Detect which cell encompasses the target text, then output its (x, y) center coordinate. 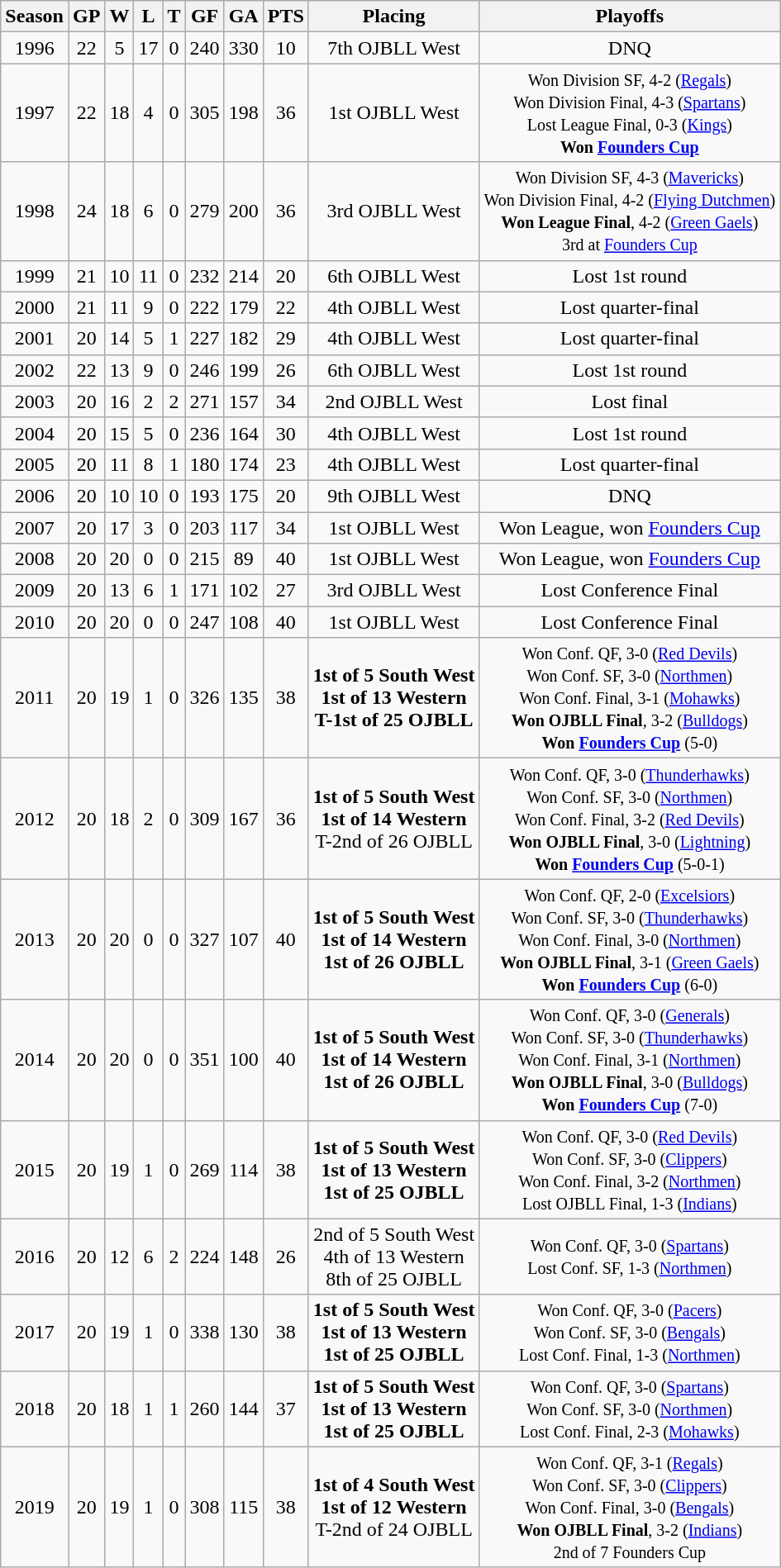
2008 (35, 559)
Won Conf. QF, 3-1 (Regals)Won Conf. SF, 3-0 (Clippers)Won Conf. Final, 3-0 (Bengals)Won OJBLL Final, 3-2 (Indians)2nd of 7 Founders Cup (630, 1507)
179 (243, 307)
Won Conf. QF, 3-0 (Pacers)Won Conf. SF, 3-0 (Bengals)Lost Conf. Final, 1-3 (Northmen) (630, 1333)
29 (286, 339)
1st of 4 South West1st of 12 WesternT-2nd of 24 OJBLL (393, 1507)
Placing (393, 17)
148 (243, 1257)
327 (205, 939)
8 (149, 464)
164 (243, 433)
180 (205, 464)
2019 (35, 1507)
135 (243, 698)
T (174, 17)
Won Conf. QF, 3-0 (Red Devils)Won Conf. SF, 3-0 (Northmen)Won Conf. Final, 3-1 (Mohawks)Won OJBLL Final, 3-2 (Bulldogs)Won Founders Cup (5-0) (630, 698)
2017 (35, 1333)
222 (205, 307)
199 (243, 370)
1st of 5 South West1st of 14 WesternT-2nd of 26 OJBLL (393, 819)
Won Division SF, 4-2 (Regals)Won Division Final, 4-3 (Spartans)Lost League Final, 0-3 (Kings)Won Founders Cup (630, 112)
14 (119, 339)
171 (205, 591)
2004 (35, 433)
GF (205, 17)
Won Conf. QF, 3-0 (Thunderhawks)Won Conf. SF, 3-0 (Northmen)Won Conf. Final, 3-2 (Red Devils)Won OJBLL Final, 3-0 (Lightning)Won Founders Cup (5-0-1) (630, 819)
Lost final (630, 402)
174 (243, 464)
Won Conf. QF, 3-0 (Red Devils)Won Conf. SF, 3-0 (Clippers)Won Conf. Final, 3-2 (Northmen)Lost OJBLL Final, 1-3 (Indians) (630, 1170)
193 (205, 496)
2nd of 5 South West4th of 13 Western8th of 25 OJBLL (393, 1257)
215 (205, 559)
23 (286, 464)
37 (286, 1409)
Won Conf. QF, 3-0 (Spartans)Lost Conf. SF, 1-3 (Northmen) (630, 1257)
224 (205, 1257)
89 (243, 559)
203 (205, 528)
240 (205, 48)
2018 (35, 1409)
227 (205, 339)
144 (243, 1409)
Won Conf. QF, 2-0 (Excelsiors)Won Conf. SF, 3-0 (Thunderhawks)Won Conf. Final, 3-0 (Northmen)Won OJBLL Final, 3-1 (Green Gaels)Won Founders Cup (6-0) (630, 939)
PTS (286, 17)
108 (243, 622)
260 (205, 1409)
4 (149, 112)
102 (243, 591)
100 (243, 1060)
W (119, 17)
Playoffs (630, 17)
107 (243, 939)
1996 (35, 48)
2005 (35, 464)
351 (205, 1060)
3 (149, 528)
2012 (35, 819)
GA (243, 17)
2015 (35, 1170)
2007 (35, 528)
246 (205, 370)
305 (205, 112)
15 (119, 433)
12 (119, 1257)
309 (205, 819)
1997 (35, 112)
Won Division SF, 4-3 (Mavericks)Won Division Final, 4-2 (Flying Dutchmen)Won League Final, 4-2 (Green Gaels)3rd at Founders Cup (630, 211)
2009 (35, 591)
2003 (35, 402)
7th OJBLL West (393, 48)
Won Conf. QF, 3-0 (Spartans)Won Conf. SF, 3-0 (Northmen)Lost Conf. Final, 2-3 (Mohawks) (630, 1409)
1999 (35, 276)
2011 (35, 698)
117 (243, 528)
2nd OJBLL West (393, 402)
2000 (35, 307)
2010 (35, 622)
330 (243, 48)
24 (86, 211)
198 (243, 112)
30 (286, 433)
236 (205, 433)
1st of 5 South West1st of 13 WesternT-1st of 25 OJBLL (393, 698)
16 (119, 402)
2001 (35, 339)
GP (86, 17)
Season (35, 17)
2016 (35, 1257)
L (149, 17)
Won Conf. QF, 3-0 (Generals)Won Conf. SF, 3-0 (Thunderhawks)Won Conf. Final, 3-1 (Northmen)Won OJBLL Final, 3-0 (Bulldogs)Won Founders Cup (7-0) (630, 1060)
214 (243, 276)
175 (243, 496)
27 (286, 591)
232 (205, 276)
182 (243, 339)
2013 (35, 939)
308 (205, 1507)
269 (205, 1170)
1998 (35, 211)
114 (243, 1170)
9th OJBLL West (393, 496)
271 (205, 402)
2014 (35, 1060)
279 (205, 211)
157 (243, 402)
326 (205, 698)
115 (243, 1507)
167 (243, 819)
338 (205, 1333)
247 (205, 622)
2006 (35, 496)
200 (243, 211)
130 (243, 1333)
2002 (35, 370)
